Scan for the cell matching the given text and deliver its (X, Y) coordinate at center. 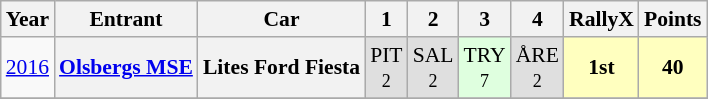
Car (282, 19)
Points (673, 19)
PIT2 (386, 68)
2 (434, 19)
Olsbergs MSE (126, 68)
Entrant (126, 19)
4 (538, 19)
Lites Ford Fiesta (282, 68)
40 (673, 68)
SAL2 (434, 68)
Year (28, 19)
RallyX (602, 19)
3 (485, 19)
1 (386, 19)
2016 (28, 68)
ÅRE2 (538, 68)
1st (602, 68)
TRY7 (485, 68)
